Scan for the cell matching the given text and deliver its [X, Y] coordinate at center. 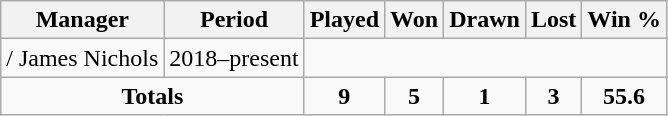
Period [234, 20]
Drawn [485, 20]
Played [344, 20]
5 [414, 96]
55.6 [624, 96]
1 [485, 96]
/ James Nichols [82, 58]
Totals [152, 96]
2018–present [234, 58]
Lost [553, 20]
9 [344, 96]
3 [553, 96]
Win % [624, 20]
Manager [82, 20]
Won [414, 20]
